Locate the cell with the specified text and output its (x, y) center coordinate. 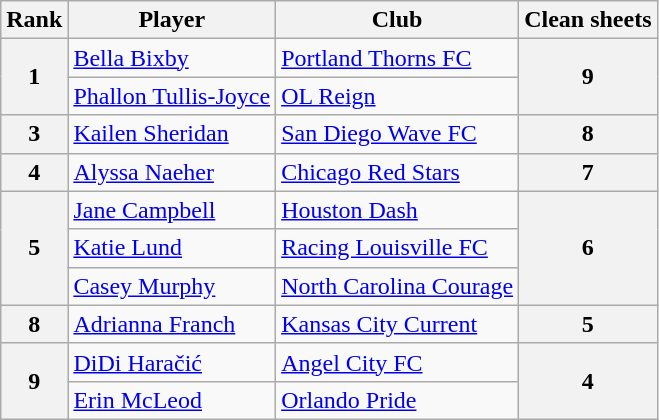
Erin McLeod (172, 400)
Casey Murphy (172, 286)
Kailen Sheridan (172, 134)
DiDi Haračić (172, 362)
3 (34, 134)
Kansas City Current (398, 324)
1 (34, 77)
Player (172, 20)
Portland Thorns FC (398, 58)
OL Reign (398, 96)
Angel City FC (398, 362)
Racing Louisville FC (398, 248)
Adrianna Franch (172, 324)
Club (398, 20)
Chicago Red Stars (398, 172)
Rank (34, 20)
Alyssa Naeher (172, 172)
Jane Campbell (172, 210)
Houston Dash (398, 210)
San Diego Wave FC (398, 134)
North Carolina Courage (398, 286)
6 (588, 248)
Katie Lund (172, 248)
Clean sheets (588, 20)
Orlando Pride (398, 400)
Phallon Tullis-Joyce (172, 96)
7 (588, 172)
Bella Bixby (172, 58)
